Determine the (X, Y) coordinate at the center of the cell enclosing the given text.  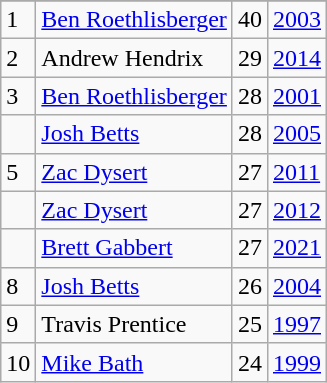
2014 (296, 58)
2011 (296, 172)
9 (18, 324)
2021 (296, 248)
2004 (296, 286)
2 (18, 58)
1997 (296, 324)
1 (18, 20)
40 (250, 20)
1999 (296, 362)
24 (250, 362)
Brett Gabbert (134, 248)
25 (250, 324)
29 (250, 58)
2003 (296, 20)
10 (18, 362)
3 (18, 96)
2001 (296, 96)
8 (18, 286)
26 (250, 286)
Mike Bath (134, 362)
2012 (296, 210)
5 (18, 172)
Andrew Hendrix (134, 58)
Travis Prentice (134, 324)
2005 (296, 134)
